From the cell containing the given text, extract its center point as (X, Y) coordinate. 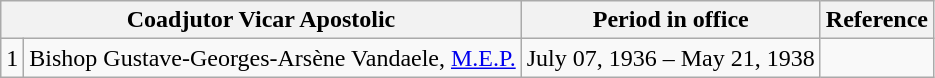
Period in office (670, 20)
July 07, 1936 – May 21, 1938 (670, 58)
Reference (876, 20)
Coadjutor Vicar Apostolic (261, 20)
Bishop Gustave-Georges-Arsène Vandaele, M.E.P. (272, 58)
1 (12, 58)
